Capture the cell that displays the provided text and extract its (x, y) central coordinate. 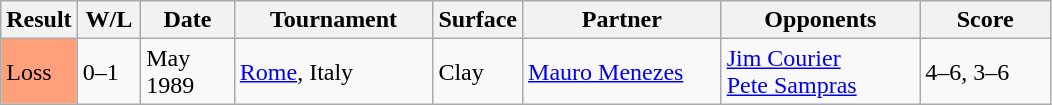
Result (39, 20)
Rome, Italy (334, 72)
Loss (39, 72)
Partner (622, 20)
4–6, 3–6 (986, 72)
Mauro Menezes (622, 72)
Tournament (334, 20)
Opponents (820, 20)
Score (986, 20)
Jim Courier Pete Sampras (820, 72)
Surface (478, 20)
Date (188, 20)
Clay (478, 72)
0–1 (109, 72)
W/L (109, 20)
May 1989 (188, 72)
